Capture the cell that displays the provided text and extract its (X, Y) central coordinate. 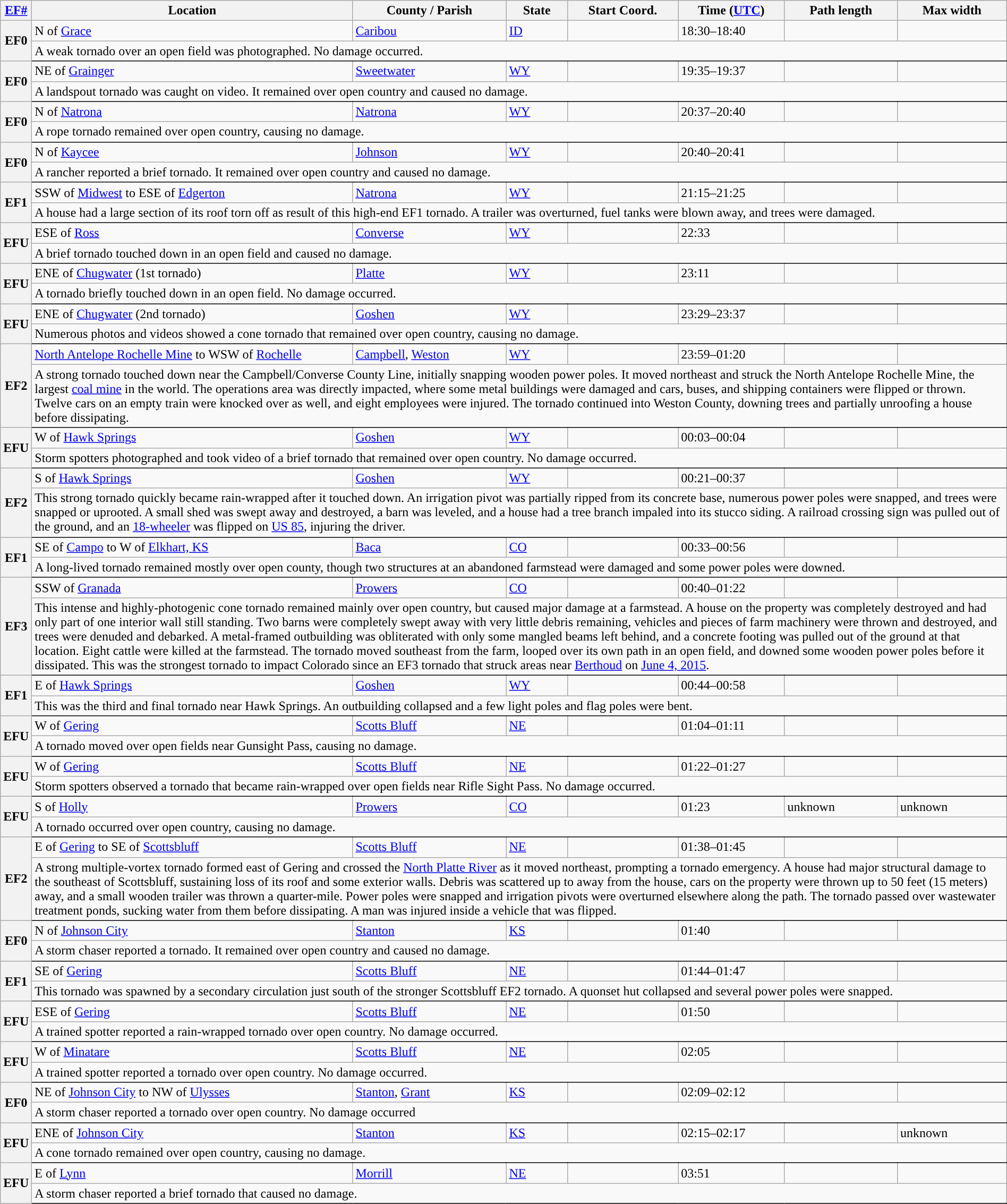
Morrill (429, 1173)
ENE of Chugwater (1st tornado) (192, 274)
ENE of Johnson City (192, 1133)
SE of Gering (192, 971)
Time (UTC) (731, 11)
19:35–19:37 (731, 71)
Location (192, 11)
00:44–00:58 (731, 685)
W of Minatare (192, 1052)
W of Hawk Springs (192, 438)
01:40 (731, 930)
A trained spotter reported a rain-wrapped tornado over open country. No damage occurred. (519, 1031)
A trained spotter reported a tornado over open country. No damage occurred. (519, 1072)
00:40–01:22 (731, 587)
Numerous photos and videos showed a cone tornado that remained over open country, causing no damage. (519, 334)
A rancher reported a brief tornado. It remained over open country and caused no damage. (519, 172)
A storm chaser reported a tornado. It remained over open country and caused no damage. (519, 951)
23:29–23:37 (731, 314)
01:38–01:45 (731, 847)
02:15–02:17 (731, 1133)
A tornado moved over open fields near Gunsight Pass, causing no damage. (519, 746)
Caribou (429, 31)
SE of Campo to W of Elkhart, KS (192, 547)
01:04–01:11 (731, 726)
00:21–00:37 (731, 478)
A brief tornado touched down in an open field and caused no damage. (519, 253)
N of Johnson City (192, 930)
Campbell, Weston (429, 354)
E of Lynn (192, 1173)
Storm spotters observed a tornado that became rain-wrapped over open fields near Rifle Sight Pass. No damage occurred. (519, 787)
00:33–00:56 (731, 547)
State (537, 11)
E of Gering to SE of Scottsbluff (192, 847)
22:33 (731, 233)
N of Grace (192, 31)
02:09–02:12 (731, 1092)
A rope tornado remained over open country, causing no damage. (519, 132)
EF# (16, 11)
21:15–21:25 (731, 192)
Platte (429, 274)
N of Kaycee (192, 152)
23:11 (731, 274)
NE of Johnson City to NW of Ulysses (192, 1092)
Path length (841, 11)
Stanton, Grant (429, 1092)
Start Coord. (622, 11)
North Antelope Rochelle Mine to WSW of Rochelle (192, 354)
S of Holly (192, 807)
E of Hawk Springs (192, 685)
Sweetwater (429, 71)
ESE of Gering (192, 1011)
Storm spotters photographed and took video of a brief tornado that remained over open country. No damage occurred. (519, 458)
A long-lived tornado remained mostly over open county, though two structures at an abandoned farmstead were damaged and some power poles were downed. (519, 567)
ID (537, 31)
A landspout tornado was caught on video. It remained over open country and caused no damage. (519, 91)
03:51 (731, 1173)
Converse (429, 233)
23:59–01:20 (731, 354)
20:37–20:40 (731, 112)
S of Hawk Springs (192, 478)
Johnson (429, 152)
This was the third and final tornado near Hawk Springs. An outbuilding collapsed and a few light poles and flag poles were bent. (519, 706)
A storm chaser reported a brief tornado that caused no damage. (519, 1193)
01:23 (731, 807)
ESE of Ross (192, 233)
A tornado briefly touched down in an open field. No damage occurred. (519, 294)
A cone tornado remained over open country, causing no damage. (519, 1153)
N of Natrona (192, 112)
EF3 (16, 626)
SSW of Midwest to ESE of Edgerton (192, 192)
County / Parish (429, 11)
Max width (952, 11)
00:03–00:04 (731, 438)
A weak tornado over an open field was photographed. No damage occurred. (519, 51)
ENE of Chugwater (2nd tornado) (192, 314)
A storm chaser reported a tornado over open country. No damage occurred (519, 1113)
SSW of Granada (192, 587)
NE of Grainger (192, 71)
20:40–20:41 (731, 152)
Baca (429, 547)
02:05 (731, 1052)
A tornado occurred over open country, causing no damage. (519, 827)
01:44–01:47 (731, 971)
01:50 (731, 1011)
01:22–01:27 (731, 766)
18:30–18:40 (731, 31)
